Determine the [x, y] coordinate at the center of the cell enclosing the given text.  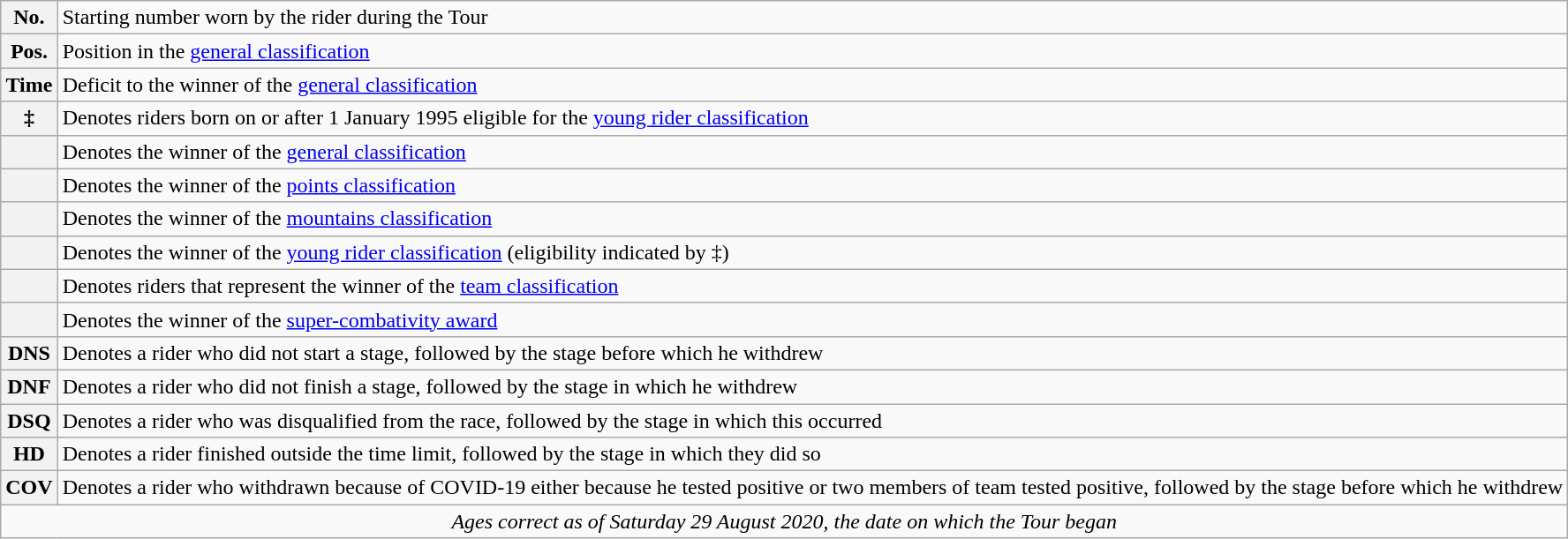
‡ [29, 118]
Pos. [29, 51]
Denotes the winner of the mountains classification [812, 219]
Time [29, 85]
Denotes a rider who was disqualified from the race, followed by the stage in which this occurred [812, 421]
Position in the general classification [812, 51]
Starting number worn by the rider during the Tour [812, 18]
HD [29, 454]
Denotes the winner of the super-combativity award [812, 319]
Denotes a rider who did not finish a stage, followed by the stage in which he withdrew [812, 386]
Denotes riders born on or after 1 January 1995 eligible for the young rider classification [812, 118]
Denotes a rider who did not start a stage, followed by the stage before which he withdrew [812, 353]
Denotes the winner of the young rider classification (eligibility indicated by ‡) [812, 252]
Denotes a rider finished outside the time limit, followed by the stage in which they did so [812, 454]
Deficit to the winner of the general classification [812, 85]
Denotes the winner of the general classification [812, 152]
Denotes riders that represent the winner of the team classification [812, 286]
DNF [29, 386]
Denotes the winner of the points classification [812, 185]
No. [29, 18]
Ages correct as of Saturday 29 August 2020, the date on which the Tour began [784, 521]
COV [29, 488]
DSQ [29, 421]
DNS [29, 353]
